Return the [x, y] coordinate for the center point of the cell that contains the specified text.  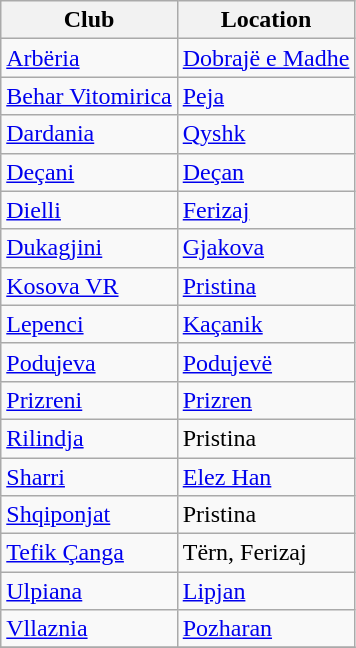
Kosova VR [89, 286]
Ulpiana [89, 591]
Vllaznia [89, 629]
Prizreni [89, 400]
Podujeva [89, 362]
Location [266, 20]
Elez Han [266, 477]
Prizren [266, 400]
Ferizaj [266, 210]
Qyshk [266, 134]
Tërn, Ferizaj [266, 553]
Club [89, 20]
Shqiponjat [89, 515]
Gjakova [266, 248]
Dardania [89, 134]
Peja [266, 96]
Podujevë [266, 362]
Kaçanik [266, 324]
Pozharan [266, 629]
Dielli [89, 210]
Lipjan [266, 591]
Deçan [266, 172]
Tefik Çanga [89, 553]
Sharri [89, 477]
Deçani [89, 172]
Lepenci [89, 324]
Rilindja [89, 438]
Behar Vitomirica [89, 96]
Dobrajë e Madhe [266, 58]
Dukagjini [89, 248]
Arbëria [89, 58]
